Identify which cell holds the provided text, then report its (x, y) central coordinate. 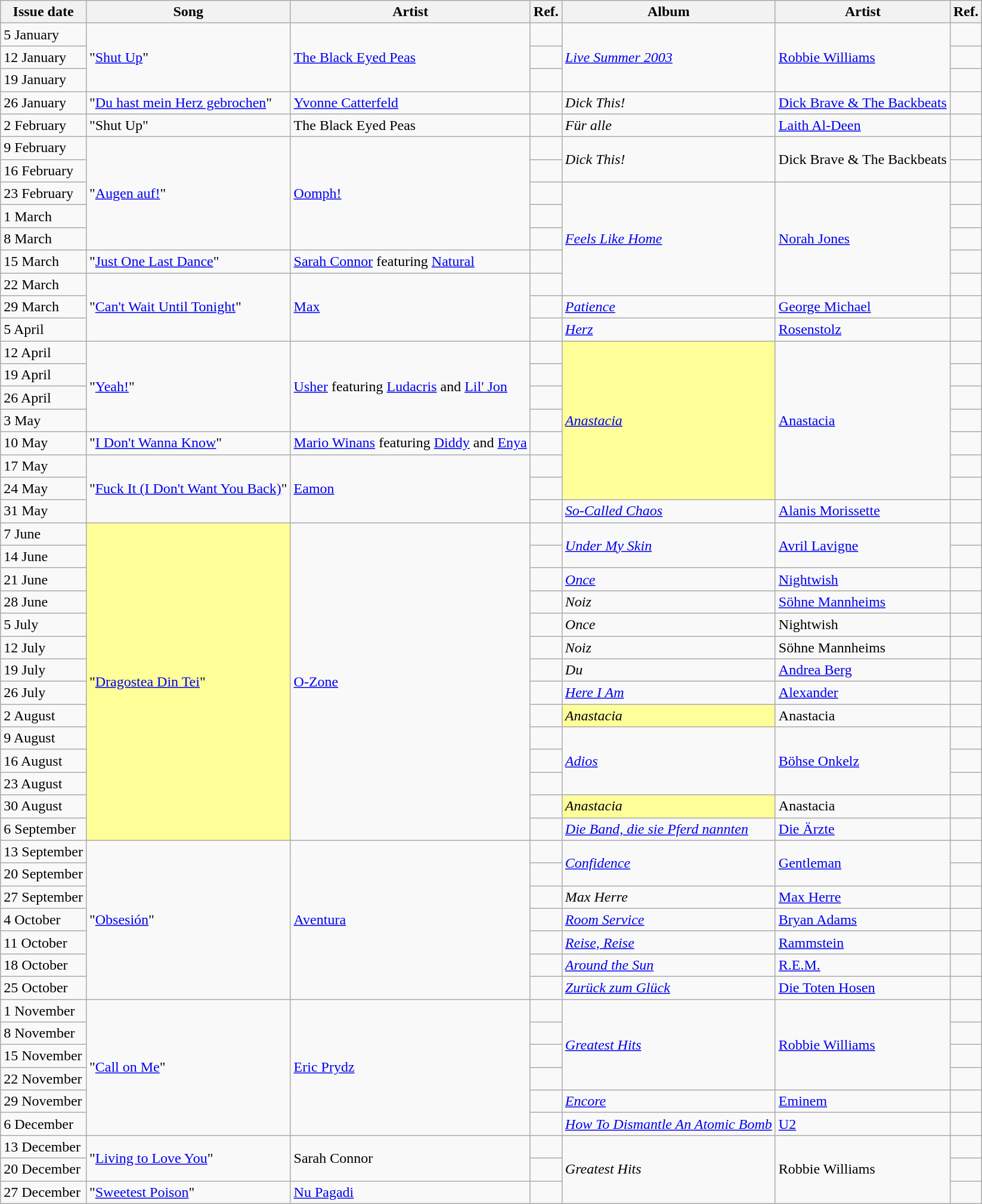
27 December (44, 1192)
"Du hast mein Herz gebrochen" (188, 103)
Room Service (668, 920)
22 November (44, 1079)
U2 (862, 1124)
5 January (44, 35)
4 October (44, 920)
22 March (44, 284)
2 February (44, 125)
Sarah Connor featuring Natural (410, 261)
Avril Lavigne (862, 545)
16 August (44, 761)
29 November (44, 1101)
Album (668, 12)
Laith Al-Deen (862, 125)
Song (188, 12)
"I Don't Wanna Know" (188, 443)
Under My Skin (668, 545)
Rosenstolz (862, 330)
20 September (44, 874)
17 May (44, 466)
"Just One Last Dance" (188, 261)
Bryan Adams (862, 920)
8 March (44, 239)
Zurück zum Glück (668, 988)
21 June (44, 579)
1 March (44, 216)
23 August (44, 784)
12 July (44, 647)
"Augen auf!" (188, 193)
O-Zone (410, 681)
8 November (44, 1033)
Die Toten Hosen (862, 988)
1 November (44, 1011)
Eric Prydz (410, 1067)
31 May (44, 511)
10 May (44, 443)
26 April (44, 398)
9 August (44, 738)
"Obsesión" (188, 920)
15 March (44, 261)
Böhse Onkelz (862, 761)
"Call on Me" (188, 1067)
5 April (44, 330)
Herz (668, 330)
Patience (668, 307)
Gentleman (862, 863)
19 April (44, 375)
Für alle (668, 125)
Issue date (44, 12)
23 February (44, 193)
16 February (44, 171)
2 August (44, 716)
Usher featuring Ludacris and Lil' Jon (410, 386)
29 March (44, 307)
Encore (668, 1101)
Adios (668, 761)
Die Ärzte (862, 829)
24 May (44, 488)
3 May (44, 420)
27 September (44, 897)
6 September (44, 829)
20 December (44, 1169)
"Can't Wait Until Tonight" (188, 307)
Reise, Reise (668, 942)
R.E.M. (862, 965)
"Sweetest Poison" (188, 1192)
Die Band, die sie Pferd nannten (668, 829)
Alanis Morissette (862, 511)
13 September (44, 852)
Eamon (410, 488)
Andrea Berg (862, 670)
Eminem (862, 1101)
Here I Am (668, 693)
26 January (44, 103)
Alexander (862, 693)
Oomph! (410, 193)
30 August (44, 806)
How To Dismantle An Atomic Bomb (668, 1124)
14 June (44, 556)
18 October (44, 965)
George Michael (862, 307)
"Living to Love You" (188, 1158)
Norah Jones (862, 239)
Aventura (410, 920)
25 October (44, 988)
"Dragostea Din Tei" (188, 681)
"Yeah!" (188, 386)
"Fuck It (I Don't Want You Back)" (188, 488)
15 November (44, 1056)
26 July (44, 693)
Mario Winans featuring Diddy and Enya (410, 443)
19 January (44, 80)
Confidence (668, 863)
12 January (44, 57)
Max (410, 307)
So-Called Chaos (668, 511)
Yvonne Catterfeld (410, 103)
19 July (44, 670)
Du (668, 670)
7 June (44, 534)
Rammstein (862, 942)
Sarah Connor (410, 1158)
9 February (44, 148)
13 December (44, 1147)
Nu Pagadi (410, 1192)
Feels Like Home (668, 239)
11 October (44, 942)
5 July (44, 624)
Live Summer 2003 (668, 57)
28 June (44, 602)
6 December (44, 1124)
12 April (44, 352)
Around the Sun (668, 965)
